Determine the [x, y] coordinate at the center of the cell enclosing the given text.  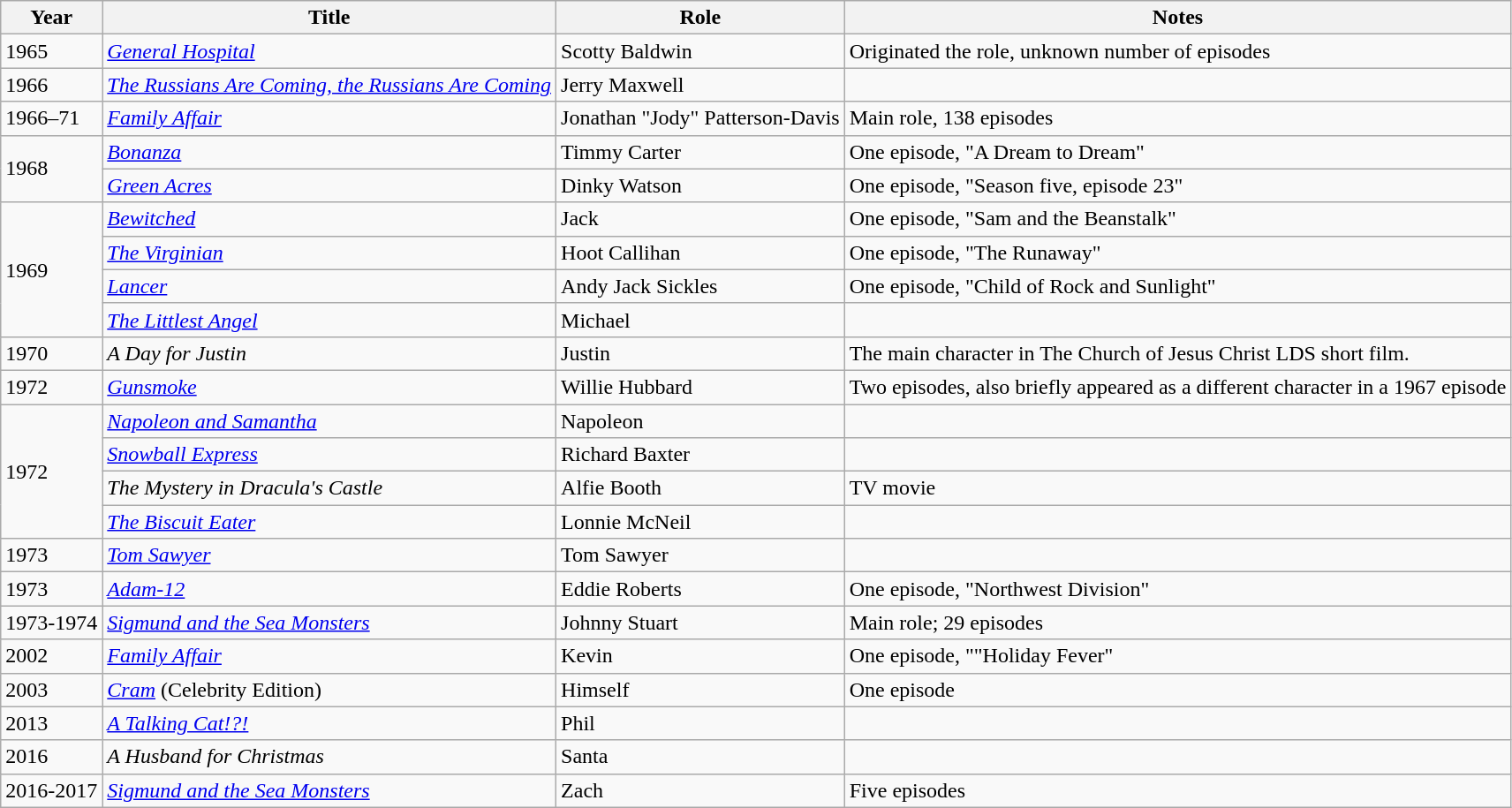
Bewitched [329, 219]
Main role, 138 episodes [1178, 118]
Kevin [701, 656]
Eddie Roberts [701, 589]
The Biscuit Eater [329, 522]
Zach [701, 790]
Year [51, 18]
1968 [51, 169]
Bonanza [329, 152]
Willie Hubbard [701, 387]
Santa [701, 757]
Scotty Baldwin [701, 51]
Richard Baxter [701, 455]
Napoleon and Samantha [329, 421]
1966 [51, 85]
A Husband for Christmas [329, 757]
Cram (Celebrity Edition) [329, 690]
1965 [51, 51]
One episode, "Sam and the Beanstalk" [1178, 219]
Gunsmoke [329, 387]
One episode, ""Holiday Fever" [1178, 656]
2016 [51, 757]
Title [329, 18]
Originated the role, unknown number of episodes [1178, 51]
2002 [51, 656]
Role [701, 18]
2013 [51, 723]
Timmy Carter [701, 152]
Green Acres [329, 185]
1970 [51, 353]
Alfie Booth [701, 488]
Justin [701, 353]
The Mystery in Dracula's Castle [329, 488]
Dinky Watson [701, 185]
Himself [701, 690]
Main role; 29 episodes [1178, 623]
One episode [1178, 690]
The Russians Are Coming, the Russians Are Coming [329, 85]
One episode, "Northwest Division" [1178, 589]
2003 [51, 690]
1966–71 [51, 118]
The main character in The Church of Jesus Christ LDS short film. [1178, 353]
Snowball Express [329, 455]
General Hospital [329, 51]
Notes [1178, 18]
The Littlest Angel [329, 320]
Jerry Maxwell [701, 85]
A Day for Justin [329, 353]
Lancer [329, 286]
Lonnie McNeil [701, 522]
The Virginian [329, 253]
2016-2017 [51, 790]
Johnny Stuart [701, 623]
Jack [701, 219]
Michael [701, 320]
1973-1974 [51, 623]
Adam-12 [329, 589]
One episode, "Season five, episode 23" [1178, 185]
Phil [701, 723]
Two episodes, also briefly appeared as a different character in a 1967 episode [1178, 387]
Napoleon [701, 421]
Andy Jack Sickles [701, 286]
One episode, "Child of Rock and Sunlight" [1178, 286]
TV movie [1178, 488]
One episode, "A Dream to Dream" [1178, 152]
1969 [51, 269]
Five episodes [1178, 790]
One episode, "The Runaway" [1178, 253]
Jonathan "Jody" Patterson-Davis [701, 118]
A Talking Cat!?! [329, 723]
Hoot Callihan [701, 253]
